Detect which cell encompasses the target text, then output its (X, Y) center coordinate. 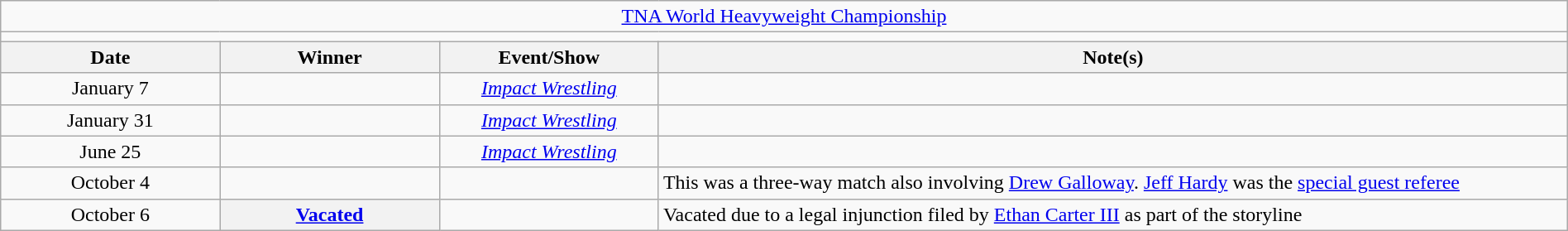
June 25 (111, 152)
Date (111, 57)
October 4 (111, 183)
October 6 (111, 214)
This was a three-way match also involving Drew Galloway. Jeff Hardy was the special guest referee (1113, 183)
Vacated (329, 214)
January 7 (111, 89)
Note(s) (1113, 57)
Vacated due to a legal injunction filed by Ethan Carter III as part of the storyline (1113, 214)
January 31 (111, 120)
TNA World Heavyweight Championship (784, 17)
Event/Show (549, 57)
Winner (329, 57)
